Search for the cell housing the specified text and yield its [x, y] center coordinate. 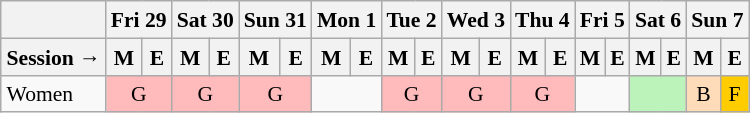
Fri 29 [139, 20]
B [704, 94]
Session → [53, 56]
Sun 31 [276, 20]
Sun 7 [717, 20]
Sat 30 [206, 20]
Fri 5 [602, 20]
Women [53, 94]
F [735, 94]
Thu 4 [542, 20]
Mon 1 [346, 20]
Sat 6 [658, 20]
Wed 3 [476, 20]
Tue 2 [411, 20]
